Return (x, y) of the center of cell containing provided text 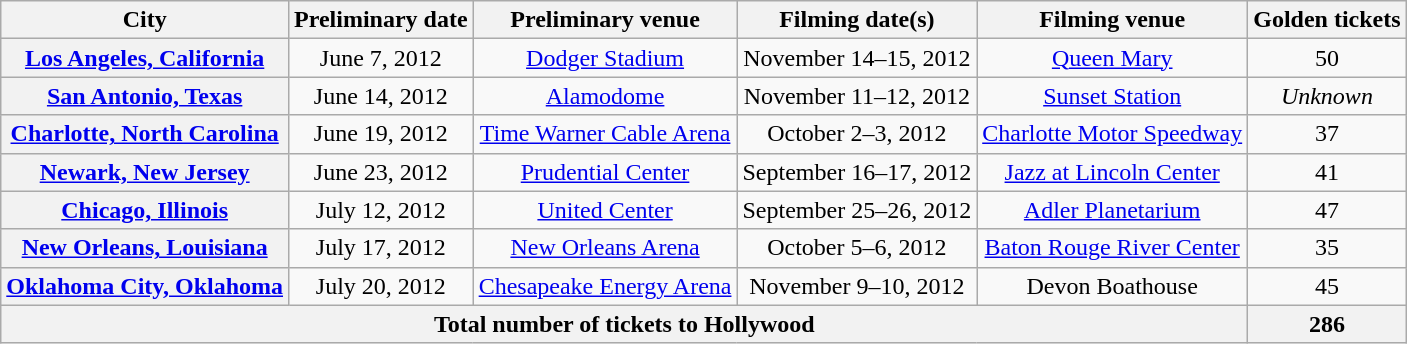
Preliminary date (382, 20)
Jazz at Lincoln Center (1112, 172)
November 11–12, 2012 (857, 96)
Prudential Center (605, 172)
Golden tickets (1327, 20)
June 19, 2012 (382, 134)
Los Angeles, California (145, 58)
41 (1327, 172)
City (145, 20)
Filming date(s) (857, 20)
July 20, 2012 (382, 286)
Oklahoma City, Oklahoma (145, 286)
47 (1327, 210)
July 17, 2012 (382, 248)
35 (1327, 248)
Baton Rouge River Center (1112, 248)
Sunset Station (1112, 96)
November 9–10, 2012 (857, 286)
New Orleans, Louisiana (145, 248)
Chesapeake Energy Arena (605, 286)
Adler Planetarium (1112, 210)
June 7, 2012 (382, 58)
Dodger Stadium (605, 58)
Alamodome (605, 96)
New Orleans Arena (605, 248)
June 14, 2012 (382, 96)
286 (1327, 324)
September 25–26, 2012 (857, 210)
Total number of tickets to Hollywood (624, 324)
Devon Boathouse (1112, 286)
37 (1327, 134)
Queen Mary (1112, 58)
November 14–15, 2012 (857, 58)
Newark, New Jersey (145, 172)
September 16–17, 2012 (857, 172)
Unknown (1327, 96)
Chicago, Illinois (145, 210)
Filming venue (1112, 20)
San Antonio, Texas (145, 96)
June 23, 2012 (382, 172)
October 2–3, 2012 (857, 134)
45 (1327, 286)
50 (1327, 58)
July 12, 2012 (382, 210)
Charlotte, North Carolina (145, 134)
Preliminary venue (605, 20)
United Center (605, 210)
October 5–6, 2012 (857, 248)
Charlotte Motor Speedway (1112, 134)
Time Warner Cable Arena (605, 134)
